Identify which cell holds the provided text, then report its (x, y) central coordinate. 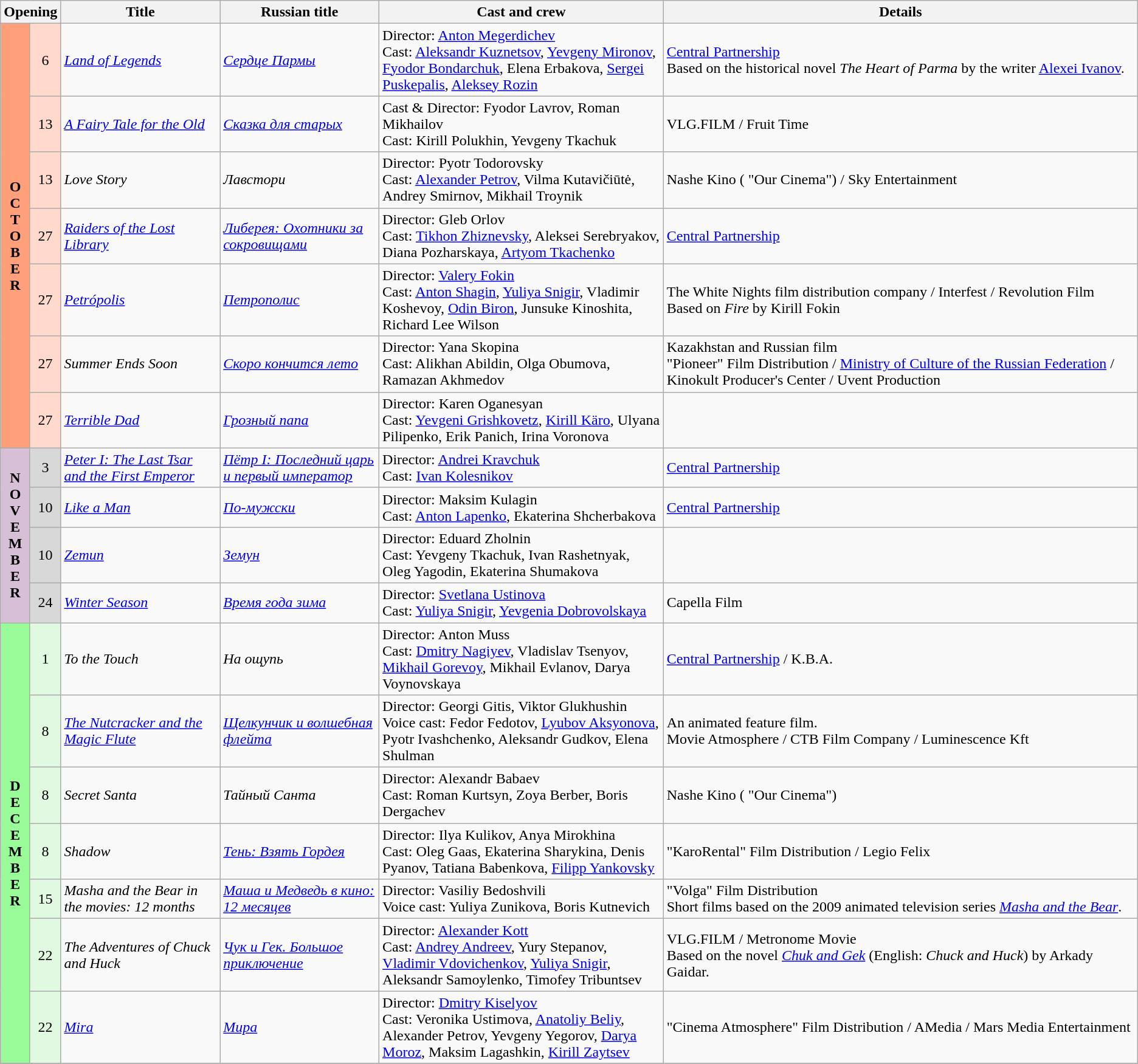
Title (140, 12)
Время года зима (300, 603)
Сердце Пармы (300, 60)
Земун (300, 555)
Director: Anton Megerdichev Cast: Aleksandr Kuznetsov, Yevgeny Mironov, Fyodor Bondarchuk, Elena Erbakova, Sergei Puskepalis, Aleksey Rozin (522, 60)
Terrible Dad (140, 420)
Тень: Взять Гордея (300, 851)
Zemun (140, 555)
"KaroRental" Film Distribution / Legio Felix (900, 851)
Details (900, 12)
A Fairy Tale for the Old (140, 124)
The Adventures of Chuck and Huck (140, 955)
Nashe Kino ( "Our Cinema") (900, 795)
Грозный папа (300, 420)
Raiders of the Lost Library (140, 236)
Сказка для старых (300, 124)
Лавстори (300, 180)
Cast and crew (522, 12)
Secret Santa (140, 795)
Opening (30, 12)
Либерея: Охотники за сокровищами (300, 236)
Petrópolis (140, 300)
The White Nights film distribution company / Interfest / Revolution Film Based on Fire by Kirill Fokin (900, 300)
OCTOBER (16, 236)
Director: Alexander Kott Cast: Andrey Andreev, Yury Stepanov, Vladimir Vdovichenkov, Yuliya Snigir, Aleksandr Samoylenko, Timofey Tribuntsev (522, 955)
NOVEMBER (16, 535)
Мира (300, 1027)
"Cinema Atmosphere" Film Distribution / AMedia / Mars Media Entertainment (900, 1027)
Director: Gleb Orlov Cast: Tikhon Zhiznevsky, Aleksei Serebryakov, Diana Pozharskaya, Artyom Tkachenko (522, 236)
VLG.FILM / Fruit Time (900, 124)
Director: Andrei Kravchuk Cast: Ivan Kolesnikov (522, 468)
Masha and the Bear in the movies: 12 months (140, 899)
To the Touch (140, 659)
Summer Ends Soon (140, 364)
3 (45, 468)
Director: Georgi Gitis, Viktor Glukhushin Voice cast: Fedor Fedotov, Lyubov Aksyonova, Pyotr Ivashchenko, Aleksandr Gudkov, Elena Shulman (522, 732)
Director: Yana Skopina Cast: Alikhan Abildin, Olga Obumova, Ramazan Akhmedov (522, 364)
An animated feature film. Movie Atmosphere / CTB Film Company / Luminescence Kft (900, 732)
Capella Film (900, 603)
Central Partnership Based on the historical novel The Heart of Parma by the writer Alexei Ivanov. (900, 60)
Тайный Санта (300, 795)
Shadow (140, 851)
Director: Dmitry Kiselyov Cast: Veronika Ustimova, Anatoliy Beliy, Alexander Petrov, Yevgeny Yegorov, Darya Moroz, Maksim Lagashkin, Kirill Zaytsev (522, 1027)
Peter I: The Last Tsar and the First Emperor (140, 468)
15 (45, 899)
Петрополис (300, 300)
Director: Ilya Kulikov, Anya Mirokhina Cast: Oleg Gaas, Ekaterina Sharykina, Denis Pyanov, Tatiana Babenkova, Filipp Yankovsky (522, 851)
По-мужски (300, 507)
Director: Maksim Kulagin Cast: Anton Lapenko, Ekaterina Shcherbakova (522, 507)
Central Partnership / K.B.A. (900, 659)
Director: Eduard Zholnin Cast: Yevgeny Tkachuk, Ivan Rashetnyak, Oleg Yagodin, Ekaterina Shumakova (522, 555)
Director: Karen Oganesyan Cast: Yevgeni Grishkovetz, Kirill Käro, Ulyana Pilipenko, Erik Panich, Irina Voronova (522, 420)
Mira (140, 1027)
Director: Vasiliy Bedoshvili Voice cast: Yuliya Zunikova, Boris Kutnevich (522, 899)
Скоро кончится лето (300, 364)
Russian title (300, 12)
Winter Season (140, 603)
Love Story (140, 180)
The Nutcracker and the Magic Flute (140, 732)
Щелкунчик и волшебная флейта (300, 732)
Land of Legends (140, 60)
Director: Alexandr Babaev Cast: Roman Kurtsyn, Zoya Berber, Boris Dergachev (522, 795)
Чук и Гек. Большое приключение (300, 955)
Cast & Director: Fyodor Lavrov, Roman Mikhailov Cast: Kirill Polukhin, Yevgeny Tkachuk (522, 124)
Nashe Kino ( "Our Cinema") / Sky Entertainment (900, 180)
"Volga" Film Distribution Short films based on the 2009 animated television series Masha and the Bear. (900, 899)
24 (45, 603)
VLG.FILM / Metronome Movie Based on the novel Chuk and Gek (English: Chuck and Huck) by Arkady Gaidar. (900, 955)
Маша и Медведь в кино: 12 месяцев (300, 899)
Director: Valery Fokin Cast: Anton Shagin, Yuliya Snigir, Vladimir Koshevoy, Odin Biron, Junsuke Kinoshita, Richard Lee Wilson (522, 300)
6 (45, 60)
Director: Anton Muss Cast: Dmitry Nagiyev, Vladislav Tsenyov, Mikhail Gorevoy, Mikhail Evlanov, Darya Voynovskaya (522, 659)
Like a Man (140, 507)
Пётр I: Последний царь и первый император (300, 468)
DECEMBER (16, 842)
Director: Svetlana Ustinova Cast: Yuliya Snigir, Yevgenia Dobrovolskaya (522, 603)
На ощупь (300, 659)
1 (45, 659)
Director: Pyotr Todorovsky Cast: Alexander Petrov, Vilma Kutavičiūtė, Andrey Smirnov, Mikhail Troynik (522, 180)
